Detect which cell encompasses the target text, then output its (X, Y) center coordinate. 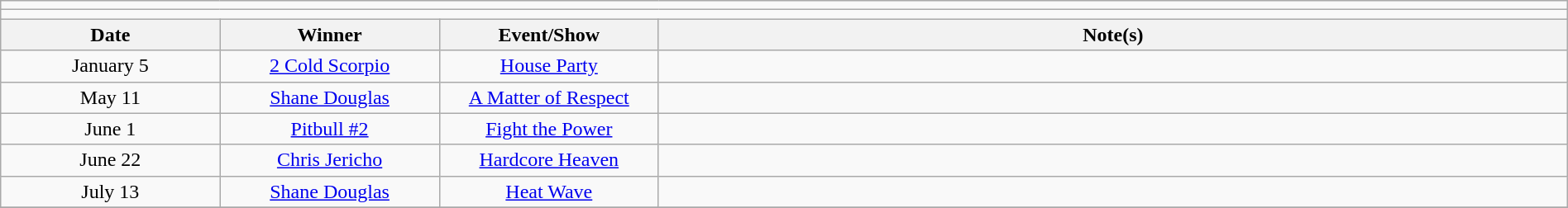
Pitbull #2 (329, 129)
2 Cold Scorpio (329, 66)
Date (111, 35)
May 11 (111, 97)
January 5 (111, 66)
June 1 (111, 129)
Chris Jericho (329, 160)
A Matter of Respect (549, 97)
June 22 (111, 160)
Event/Show (549, 35)
July 13 (111, 191)
Heat Wave (549, 191)
Note(s) (1113, 35)
Hardcore Heaven (549, 160)
House Party (549, 66)
Fight the Power (549, 129)
Winner (329, 35)
